Locate the cell with the specified text and output its (X, Y) center coordinate. 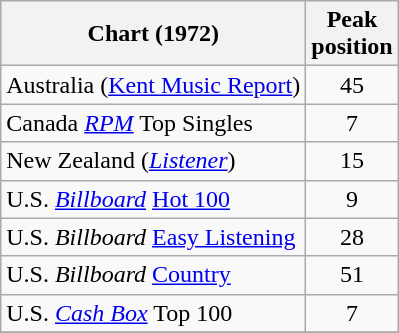
Canada RPM Top Singles (154, 123)
51 (352, 275)
U.S. Billboard Hot 100 (154, 199)
U.S. Billboard Easy Listening (154, 237)
Peakposition (352, 34)
15 (352, 161)
U.S. Billboard Country (154, 275)
45 (352, 85)
28 (352, 237)
U.S. Cash Box Top 100 (154, 313)
Chart (1972) (154, 34)
Australia (Kent Music Report) (154, 85)
9 (352, 199)
New Zealand (Listener) (154, 161)
